Identify which cell holds the provided text, then report its [X, Y] central coordinate. 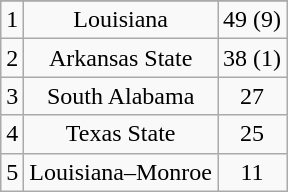
1 [12, 20]
27 [252, 96]
25 [252, 134]
38 (1) [252, 58]
49 (9) [252, 20]
5 [12, 172]
4 [12, 134]
South Alabama [121, 96]
11 [252, 172]
Arkansas State [121, 58]
Louisiana [121, 20]
Texas State [121, 134]
2 [12, 58]
3 [12, 96]
Louisiana–Monroe [121, 172]
